Return [x, y] of the center of cell containing provided text 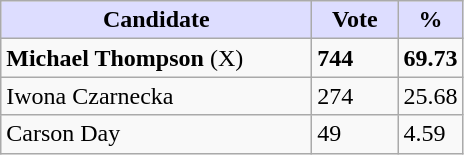
Iwona Czarnecka [156, 96]
Michael Thompson (X) [156, 58]
69.73 [430, 58]
Vote [355, 20]
25.68 [430, 96]
744 [355, 58]
% [430, 20]
Carson Day [156, 134]
4.59 [430, 134]
Candidate [156, 20]
274 [355, 96]
49 [355, 134]
